Extract the (x, y) coordinate from the center of the cell holding the provided text.  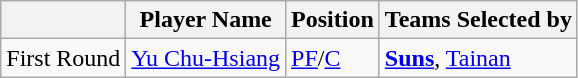
Suns, Tainan (478, 58)
Player Name (206, 20)
Position (333, 20)
PF/C (333, 58)
Yu Chu-Hsiang (206, 58)
First Round (64, 58)
Teams Selected by (478, 20)
